Detect which cell encompasses the target text, then output its [x, y] center coordinate. 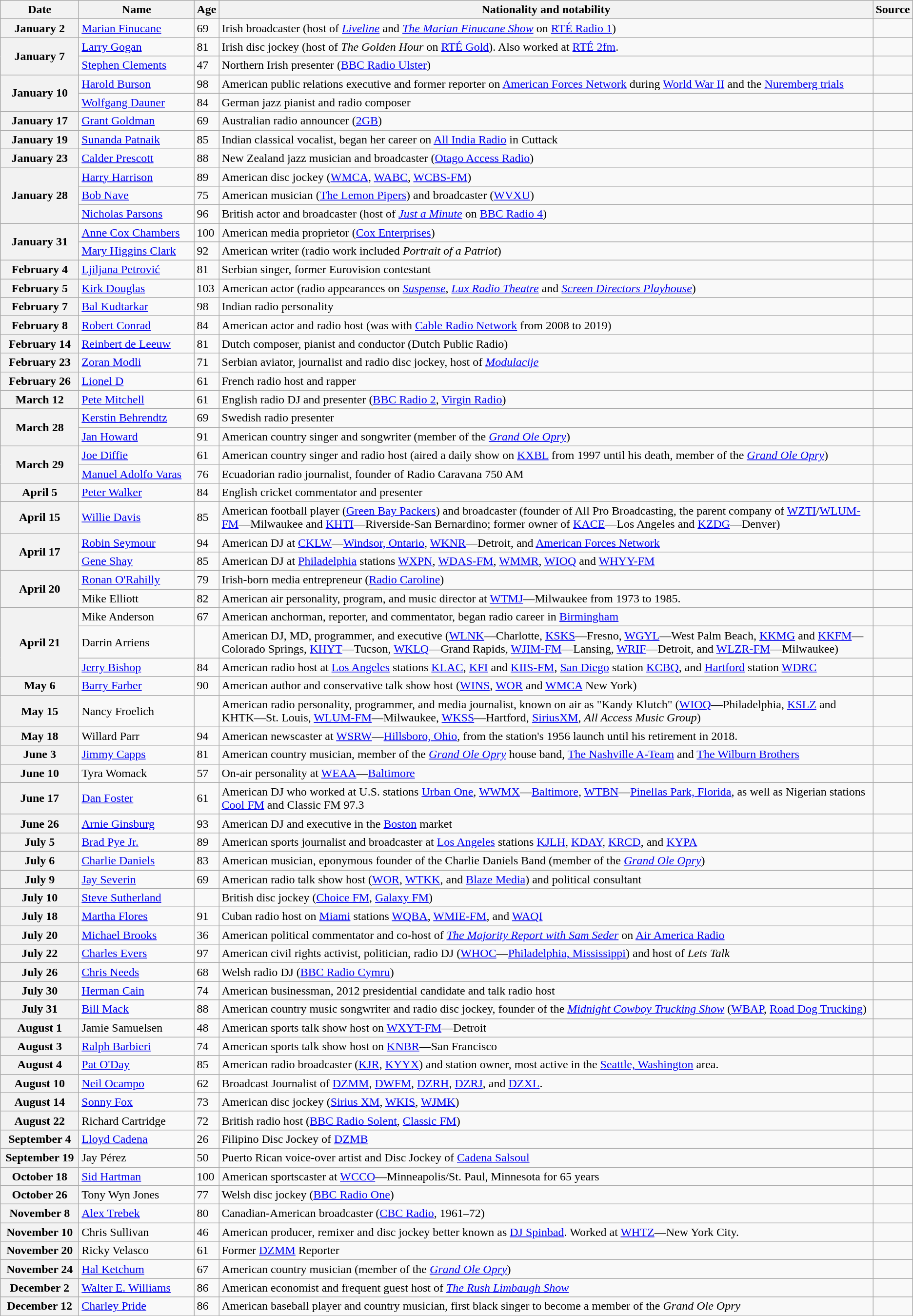
American country music songwriter and radio disc jockey, founder of the Midnight Cowboy Trucking Show (WBAP, Road Dog Trucking) [546, 1009]
57 [207, 773]
October 18 [40, 1176]
English radio DJ and presenter (BBC Radio 2, Virgin Radio) [546, 399]
Nationality and notability [546, 10]
American DJ at CKLW—Windsor, Ontario, WKNR—Detroit, and American Forces Network [546, 543]
November 8 [40, 1214]
Indian classical vocalist, began her career on All India Radio in Cuttack [546, 140]
Larry Gogan [137, 47]
British disc jockey (Choice FM, Galaxy FM) [546, 898]
January 19 [40, 140]
Willie Davis [137, 517]
Kirk Douglas [137, 288]
Serbian singer, former Eurovision contestant [546, 270]
American country musician, member of the Grand Ole Opry house band, The Nashville A-Team and The Wilburn Brothers [546, 755]
72 [207, 1120]
Mary Higgins Clark [137, 251]
Irish disc jockey (host of The Golden Hour on RTÉ Gold). Also worked at RTÉ 2fm. [546, 47]
Zoran Modli [137, 362]
73 [207, 1102]
Herman Cain [137, 991]
Michael Brooks [137, 935]
January 10 [40, 93]
American actor and radio host (was with Cable Radio Network from 2008 to 2019) [546, 325]
April 21 [40, 642]
American radio host at Los Angeles stations KLAC, KFI and KIIS-FM, San Diego station KCBQ, and Hartford station WDRC [546, 667]
November 10 [40, 1232]
Charlie Daniels [137, 860]
Tony Wyn Jones [137, 1195]
Canadian-American broadcaster (CBC Radio, 1961–72) [546, 1214]
Swedish radio presenter [546, 418]
American DJ at Philadelphia stations WXPN, WDAS-FM, WMMR, WIOQ and WHYY-FM [546, 561]
German jazz pianist and radio composer [546, 102]
Barry Farber [137, 686]
Pete Mitchell [137, 399]
Bill Mack [137, 1009]
March 29 [40, 464]
90 [207, 686]
American author and conservative talk show host (WINS, WOR and WMCA New York) [546, 686]
July 10 [40, 898]
November 24 [40, 1269]
Lionel D [137, 381]
September 4 [40, 1139]
March 28 [40, 427]
Chris Needs [137, 972]
Anne Cox Chambers [137, 233]
Alex Trebek [137, 1214]
103 [207, 288]
Sunanda Patnaik [137, 140]
May 15 [40, 711]
American sports journalist and broadcaster at Los Angeles stations KJLH, KDAY, KRCD, and KYPA [546, 842]
Brad Pye Jr. [137, 842]
July 30 [40, 991]
Bal Kudtarkar [137, 307]
Broadcast Journalist of DZMM, DWFM, DZRH, DZRJ, and DZXL. [546, 1083]
Marian Finucane [137, 28]
American musician, eponymous founder of the Charlie Daniels Band (member of the Grand Ole Opry) [546, 860]
American radio broadcaster (KJR, KYYX) and station owner, most active in the Seattle, Washington area. [546, 1065]
Steve Sutherland [137, 898]
Walter E. Williams [137, 1288]
75 [207, 195]
Age [207, 10]
Dan Foster [137, 798]
American baseball player and country musician, first black singer to become a member of the Grand Ole Opry [546, 1306]
Ljiljana Petrović [137, 270]
Harold Burson [137, 84]
March 12 [40, 399]
American anchorman, reporter, and commentator, began radio career in Birmingham [546, 617]
Ricky Velasco [137, 1251]
Richard Cartridge [137, 1120]
English cricket commentator and presenter [546, 492]
New Zealand jazz musician and broadcaster (Otago Access Radio) [546, 158]
Bob Nave [137, 195]
July 18 [40, 917]
December 12 [40, 1306]
April 17 [40, 552]
American media proprietor (Cox Enterprises) [546, 233]
Jimmy Capps [137, 755]
Australian radio announcer (2GB) [546, 121]
February 23 [40, 362]
June 26 [40, 823]
Tyra Womack [137, 773]
December 2 [40, 1288]
American country musician (member of the Grand Ole Opry) [546, 1269]
American disc jockey (WMCA, WABC, WCBS-FM) [546, 177]
January 23 [40, 158]
92 [207, 251]
Irish-born media entrepreneur (Radio Caroline) [546, 580]
77 [207, 1195]
Chris Sullivan [137, 1232]
Kerstin Behrendtz [137, 418]
July 6 [40, 860]
Nicholas Parsons [137, 214]
Pat O'Day [137, 1065]
American producer, remixer and disc jockey better known as DJ Spinbad. Worked at WHTZ—New York City. [546, 1232]
British radio host (BBC Radio Solent, Classic FM) [546, 1120]
February 14 [40, 344]
Date [40, 10]
Jay Pérez [137, 1157]
January 17 [40, 121]
48 [207, 1028]
July 26 [40, 972]
Gene Shay [137, 561]
Nancy Froelich [137, 711]
Sid Hartman [137, 1176]
71 [207, 362]
February 26 [40, 381]
82 [207, 598]
July 31 [40, 1009]
Ralph Barbieri [137, 1046]
76 [207, 474]
American radio talk show host (WOR, WTKK, and Blaze Media) and political consultant [546, 879]
47 [207, 65]
April 15 [40, 517]
American disc jockey (Sirius XM, WKIS, WJMK) [546, 1102]
Jerry Bishop [137, 667]
American DJ and executive in the Boston market [546, 823]
Robin Seymour [137, 543]
American newscaster at WSRW—Hillsboro, Ohio, from the station's 1956 launch until his retirement in 2018. [546, 736]
Name [137, 10]
Arnie Ginsburg [137, 823]
American political commentator and co-host of The Majority Report with Sam Seder on Air America Radio [546, 935]
Reinbert de Leeuw [137, 344]
Serbian aviator, journalist and radio disc jockey, host of Modulacije [546, 362]
Jan Howard [137, 437]
American country singer and radio host (aired a daily show on KXBL from 1997 until his death, member of the Grand Ole Opry) [546, 455]
Neil Ocampo [137, 1083]
American sports talk show host on KNBR—San Francisco [546, 1046]
Ecuadorian radio journalist, founder of Radio Caravana 750 AM [546, 474]
Lloyd Cadena [137, 1139]
Willard Parr [137, 736]
Harry Harrison [137, 177]
On-air personality at WEAA—Baltimore [546, 773]
May 18 [40, 736]
Filipino Disc Jockey of DZMB [546, 1139]
January 28 [40, 195]
American businessman, 2012 presidential candidate and talk radio host [546, 991]
46 [207, 1232]
American public relations executive and former reporter on American Forces Network during World War II and the Nuremberg trials [546, 84]
Stephen Clements [137, 65]
May 6 [40, 686]
Indian radio personality [546, 307]
Ronan O'Rahilly [137, 580]
96 [207, 214]
97 [207, 954]
Charles Evers [137, 954]
February 8 [40, 325]
American sports talk show host on WXYT-FM—Detroit [546, 1028]
July 20 [40, 935]
June 17 [40, 798]
Mike Anderson [137, 617]
Calder Prescott [137, 158]
January 2 [40, 28]
93 [207, 823]
British actor and broadcaster (host of Just a Minute on BBC Radio 4) [546, 214]
August 1 [40, 1028]
April 20 [40, 589]
83 [207, 860]
68 [207, 972]
July 9 [40, 879]
Peter Walker [137, 492]
62 [207, 1083]
August 10 [40, 1083]
American writer (radio work included Portrait of a Patriot) [546, 251]
American sportscaster at WCCO—Minneapolis/St. Paul, Minnesota for 65 years [546, 1176]
January 31 [40, 242]
American air personality, program, and music director at WTMJ—Milwaukee from 1973 to 1985. [546, 598]
Darrin Arriens [137, 642]
American economist and frequent guest host of The Rush Limbaugh Show [546, 1288]
79 [207, 580]
February 7 [40, 307]
Wolfgang Dauner [137, 102]
February 4 [40, 270]
July 22 [40, 954]
American actor (radio appearances on Suspense, Lux Radio Theatre and Screen Directors Playhouse) [546, 288]
February 5 [40, 288]
Dutch composer, pianist and conductor (Dutch Public Radio) [546, 344]
June 3 [40, 755]
November 20 [40, 1251]
Charley Pride [137, 1306]
August 22 [40, 1120]
Jamie Samuelsen [137, 1028]
Welsh radio DJ (BBC Radio Cymru) [546, 972]
36 [207, 935]
26 [207, 1139]
Joe Diffie [137, 455]
Northern Irish presenter (BBC Radio Ulster) [546, 65]
Welsh disc jockey (BBC Radio One) [546, 1195]
June 10 [40, 773]
French radio host and rapper [546, 381]
American country singer and songwriter (member of the Grand Ole Opry) [546, 437]
American civil rights activist, politician, radio DJ (WHOC—Philadelphia, Mississippi) and host of Lets Talk [546, 954]
Mike Elliott [137, 598]
Jay Severin [137, 879]
50 [207, 1157]
Martha Flores [137, 917]
Robert Conrad [137, 325]
August 14 [40, 1102]
Cuban radio host on Miami stations WQBA, WMIE-FM, and WAQI [546, 917]
Former DZMM Reporter [546, 1251]
April 5 [40, 492]
Grant Goldman [137, 121]
Source [893, 10]
August 3 [40, 1046]
July 5 [40, 842]
American musician (The Lemon Pipers) and broadcaster (WVXU) [546, 195]
Sonny Fox [137, 1102]
October 26 [40, 1195]
Puerto Rican voice-over artist and Disc Jockey of Cadena Salsoul [546, 1157]
80 [207, 1214]
Hal Ketchum [137, 1269]
Manuel Adolfo Varas [137, 474]
August 4 [40, 1065]
January 7 [40, 56]
Irish broadcaster (host of Liveline and The Marian Finucane Show on RTÉ Radio 1) [546, 28]
September 19 [40, 1157]
